Determine the (X, Y) coordinate at the center of the cell enclosing the given text.  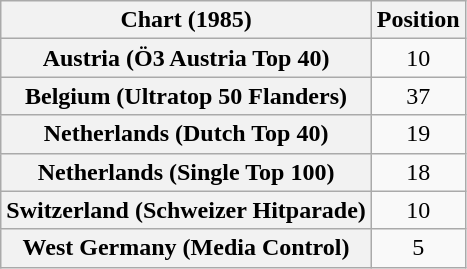
Netherlands (Single Top 100) (186, 172)
37 (418, 96)
19 (418, 134)
West Germany (Media Control) (186, 248)
5 (418, 248)
Netherlands (Dutch Top 40) (186, 134)
Chart (1985) (186, 20)
Belgium (Ultratop 50 Flanders) (186, 96)
Switzerland (Schweizer Hitparade) (186, 210)
Position (418, 20)
18 (418, 172)
Austria (Ö3 Austria Top 40) (186, 58)
